Output the [X, Y] coordinate of the center of the cell containing the given text.  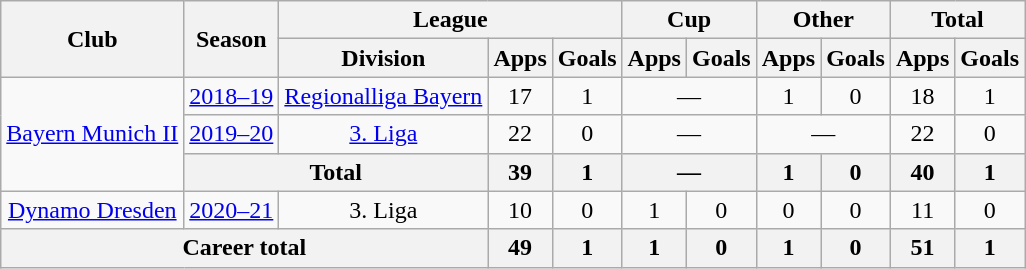
18 [922, 96]
Dynamo Dresden [92, 210]
Regionalliga Bayern [384, 96]
40 [922, 172]
51 [922, 248]
17 [520, 96]
Cup [689, 20]
39 [520, 172]
2018–19 [232, 96]
Career total [244, 248]
10 [520, 210]
Other [823, 20]
2019–20 [232, 134]
2020–21 [232, 210]
Club [92, 39]
Bayern Munich II [92, 134]
League [450, 20]
49 [520, 248]
11 [922, 210]
Division [384, 58]
Season [232, 39]
